From the cell containing the given text, extract its center point as [X, Y] coordinate. 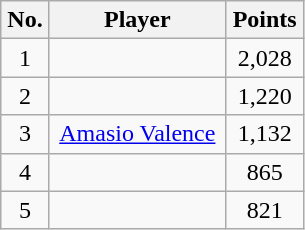
5 [26, 210]
Player [137, 20]
1,220 [264, 96]
No. [26, 20]
Points [264, 20]
4 [26, 172]
1 [26, 58]
3 [26, 134]
865 [264, 172]
Amasio Valence [137, 134]
1,132 [264, 134]
821 [264, 210]
2 [26, 96]
2,028 [264, 58]
